Provide the (x, y) coordinate of the cell's center where the given text is located.  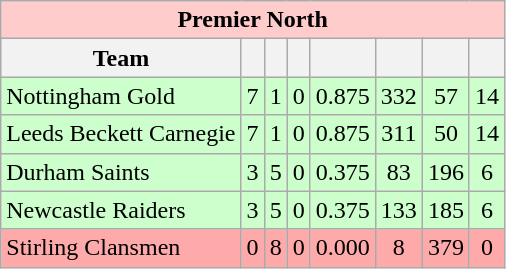
185 (446, 210)
Leeds Beckett Carnegie (121, 134)
Nottingham Gold (121, 96)
379 (446, 248)
Premier North (253, 20)
57 (446, 96)
133 (398, 210)
50 (446, 134)
83 (398, 172)
0.000 (342, 248)
Newcastle Raiders (121, 210)
332 (398, 96)
196 (446, 172)
Stirling Clansmen (121, 248)
Team (121, 58)
Durham Saints (121, 172)
311 (398, 134)
